From the cell containing the given text, extract its center point as (X, Y) coordinate. 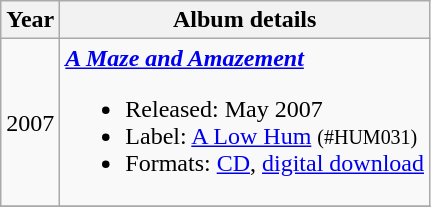
Album details (245, 20)
Year (30, 20)
A Maze and AmazementReleased: May 2007Label: A Low Hum (#HUM031)Formats: CD, digital download (245, 122)
2007 (30, 122)
